Return (X, Y) of the center of cell containing provided text 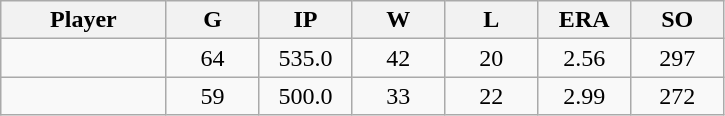
2.56 (584, 58)
W (398, 20)
272 (678, 96)
42 (398, 58)
500.0 (306, 96)
20 (492, 58)
64 (212, 58)
59 (212, 96)
Player (84, 20)
297 (678, 58)
G (212, 20)
SO (678, 20)
2.99 (584, 96)
33 (398, 96)
IP (306, 20)
22 (492, 96)
535.0 (306, 58)
ERA (584, 20)
L (492, 20)
